Extract the (X, Y) coordinate from the center of the cell holding the provided text.  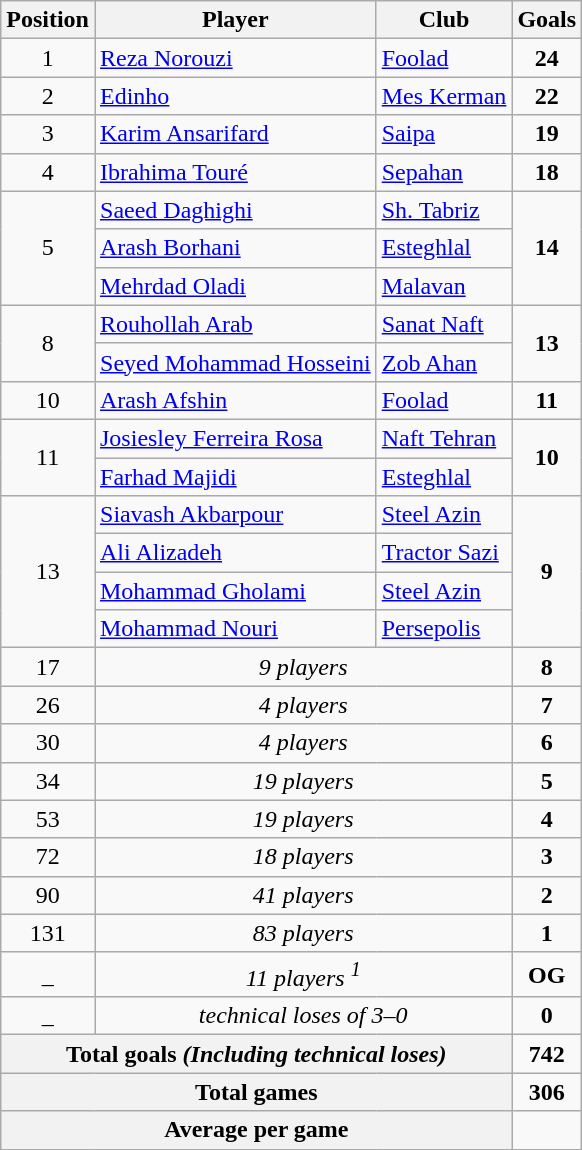
Total goals (Including technical loses) (256, 1054)
9 players (302, 667)
Position (48, 20)
Siavash Akbarpour (235, 515)
Rouhollah Arab (235, 324)
Sanat Naft (444, 324)
OG (547, 974)
83 players (302, 933)
Saeed Daghighi (235, 210)
Edinho (235, 96)
Sh. Tabriz (444, 210)
Sepahan (444, 172)
Mehrdad Oladi (235, 286)
90 (48, 895)
742 (547, 1054)
Karim Ansarifard (235, 134)
18 players (302, 857)
41 players (302, 895)
14 (547, 248)
22 (547, 96)
6 (547, 743)
technical loses of 3–0 (302, 1016)
19 (547, 134)
11 players 1 (302, 974)
Ibrahima Touré (235, 172)
Reza Norouzi (235, 58)
Persepolis (444, 629)
Arash Borhani (235, 248)
Mes Kerman (444, 96)
0 (547, 1016)
Tractor Sazi (444, 553)
Mohammad Gholami (235, 591)
7 (547, 705)
Player (235, 20)
Mohammad Nouri (235, 629)
Club (444, 20)
306 (547, 1092)
Malavan (444, 286)
131 (48, 933)
26 (48, 705)
Farhad Majidi (235, 477)
18 (547, 172)
Seyed Mohammad Hosseini (235, 362)
Naft Tehran (444, 438)
Goals (547, 20)
Saipa (444, 134)
Total games (256, 1092)
30 (48, 743)
17 (48, 667)
34 (48, 781)
Average per game (256, 1130)
24 (547, 58)
72 (48, 857)
Zob Ahan (444, 362)
53 (48, 819)
Arash Afshin (235, 400)
Ali Alizadeh (235, 553)
9 (547, 572)
Josiesley Ferreira Rosa (235, 438)
